Identify which cell holds the provided text, then report its (X, Y) central coordinate. 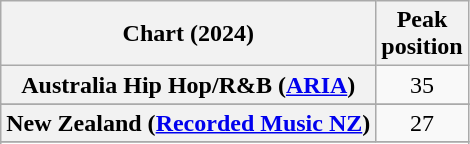
New Zealand (Recorded Music NZ) (188, 123)
Chart (2024) (188, 34)
35 (422, 85)
Australia Hip Hop/R&B (ARIA) (188, 85)
27 (422, 123)
Peakposition (422, 34)
